Output the [X, Y] coordinate of the center of the cell containing the given text.  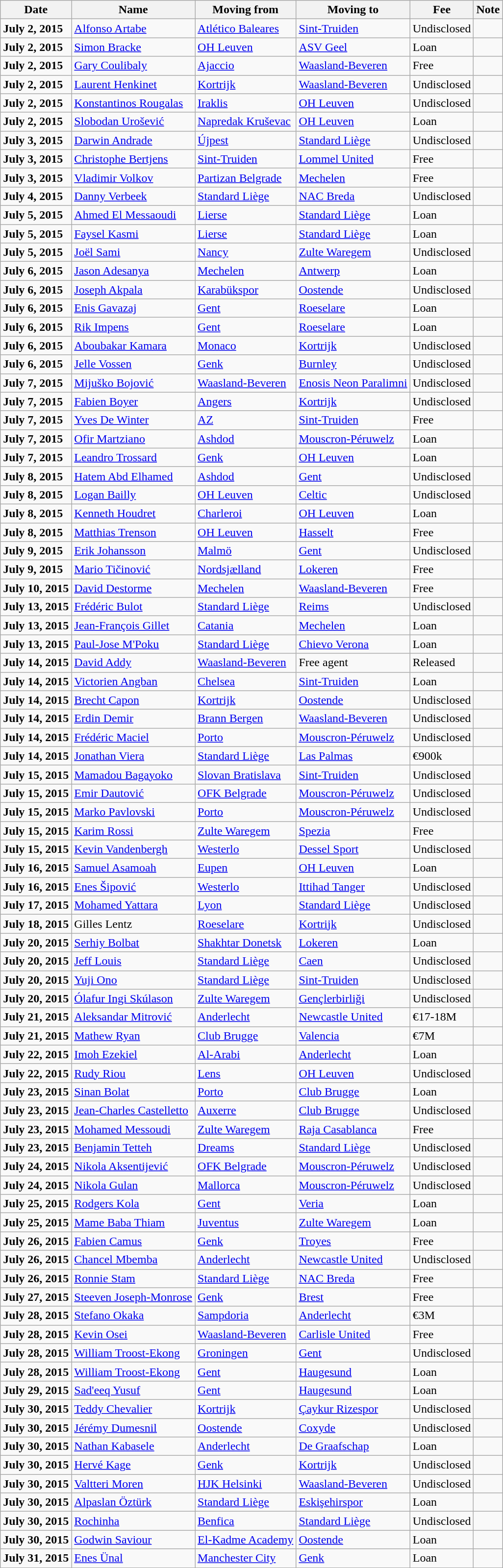
Released [442, 663]
Groningen [246, 1353]
Juventus [246, 1222]
€900k [442, 756]
Ronnie Stam [133, 1278]
Joseph Akpala [133, 290]
€3M [442, 1316]
Aleksandar Mitrović [133, 1017]
Nathan Kabasele [133, 1446]
Ólafur Ingi Skúlason [133, 998]
Çaykur Rizespor [353, 1409]
Enes Šipović [133, 887]
Mamadou Bagayoko [133, 774]
Mario Tičinović [133, 570]
Hervé Kage [133, 1465]
Rudy Riou [133, 1073]
Kenneth Houdret [133, 513]
Yuji Ono [133, 980]
Logan Bailly [133, 495]
Slovan Bratislava [246, 774]
July 27, 2015 [36, 1297]
Jeff Louis [133, 961]
Ittihad Tanger [353, 887]
Rochinha [133, 1521]
Emir Dautović [133, 793]
Ofir Martziano [133, 439]
Enosis Neon Paralimni [353, 383]
Ajaccio [246, 66]
July 29, 2015 [36, 1390]
Eskişehirspor [353, 1502]
Iraklis [246, 103]
El-Kadme Academy [246, 1540]
Partizan Belgrade [246, 177]
Yves De Winter [133, 420]
Nikola Gulan [133, 1185]
Jean-Charles Castelletto [133, 1110]
Vladimir Volkov [133, 177]
Kevin Vandenbergh [133, 849]
Mohamed Yattara [133, 905]
AZ [246, 420]
Shakhtar Donetsk [246, 943]
Darwin Andrade [133, 140]
Moving from [246, 10]
Mohamed Messoudi [133, 1129]
HJK Helsinki [246, 1484]
Raja Casablanca [353, 1129]
Sampdoria [246, 1316]
Valencia [353, 1036]
Lens [246, 1073]
Reims [353, 607]
Ahmed El Messaoudi [133, 215]
Spezia [353, 831]
€17-18M [442, 1017]
€7M [442, 1036]
Benfica [246, 1521]
Imoh Ezekiel [133, 1054]
Frédéric Maciel [133, 737]
Fee [442, 10]
Serhiy Bolbat [133, 943]
Valtteri Moren [133, 1484]
Nordsjælland [246, 570]
ASV Geel [353, 47]
Teddy Chevalier [133, 1409]
Laurent Henkinet [133, 84]
Enes Ünal [133, 1558]
Chancel Mbemba [133, 1260]
Dreams [246, 1148]
Samuel Asamoah [133, 868]
Fabien Boyer [133, 401]
Mame Baba Thiam [133, 1222]
Charleroi [246, 513]
July 31, 2015 [36, 1558]
Nancy [246, 252]
Konstantinos Rougalas [133, 103]
Gençlerbirliği [353, 998]
Rik Impens [133, 327]
De Graafschap [353, 1446]
Leandro Trossard [133, 457]
Napredak Kruševac [246, 122]
Victorien Angban [133, 681]
July 17, 2015 [36, 905]
Jelle Vossen [133, 364]
Antwerp [353, 271]
Stefano Okaka [133, 1316]
Christophe Bertjens [133, 159]
Manchester City [246, 1558]
Las Palmas [353, 756]
Alpaslan Öztürk [133, 1502]
Hatem Abd Elhamed [133, 476]
Eupen [246, 868]
Kevin Osei [133, 1334]
David Destorme [133, 588]
Dessel Sport [353, 849]
Al-Arabi [246, 1054]
Rodgers Kola [133, 1204]
Lommel United [353, 159]
Jason Adesanya [133, 271]
Date [36, 10]
Matthias Trenson [133, 532]
Jonathan Viera [133, 756]
Danny Verbeek [133, 196]
Nikola Aksentijević [133, 1167]
Mijuško Bojović [133, 383]
Benjamin Tetteh [133, 1148]
Frédéric Bulot [133, 607]
Monaco [246, 346]
Sad'eeq Yusuf [133, 1390]
Paul-Jose M'Poku [133, 644]
July 10, 2015 [36, 588]
July 4, 2015 [36, 196]
Aboubakar Kamara [133, 346]
Karabükspor [246, 290]
Caen [353, 961]
Jean-François Gillet [133, 625]
Note [488, 10]
Veria [353, 1204]
Brecht Capon [133, 700]
Faysel Kasmi [133, 234]
Erik Johansson [133, 551]
Mathew Ryan [133, 1036]
Chelsea [246, 681]
Joël Sami [133, 252]
Lyon [246, 905]
David Addy [133, 663]
Troyes [353, 1241]
Karim Rossi [133, 831]
Újpest [246, 140]
Brest [353, 1297]
Malmö [246, 551]
Simon Bracke [133, 47]
Moving to [353, 10]
Coxyde [353, 1428]
Name [133, 10]
Mallorca [246, 1185]
Alfonso Artabe [133, 28]
July 18, 2015 [36, 924]
Hasselt [353, 532]
Chievo Verona [353, 644]
Free agent [353, 663]
Brann Bergen [246, 719]
Catania [246, 625]
Auxerre [246, 1110]
Godwin Saviour [133, 1540]
Carlisle United [353, 1334]
Atlético Baleares [246, 28]
Gilles Lentz [133, 924]
Marko Pavlovski [133, 812]
Steeven Joseph-Monrose [133, 1297]
Enis Gavazaj [133, 308]
Angers [246, 401]
Celtic [353, 495]
Fabien Camus [133, 1241]
Burnley [353, 364]
Erdin Demir [133, 719]
Gary Coulibaly [133, 66]
Jérémy Dumesnil [133, 1428]
Slobodan Urošević [133, 122]
Sinan Bolat [133, 1092]
